Return (x, y) of the center of cell containing provided text 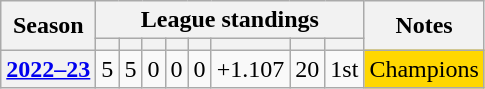
20 (308, 69)
Notes (424, 26)
2022–23 (48, 69)
Season (48, 26)
League standings (230, 20)
Champions (424, 69)
1st (344, 69)
+1.107 (250, 69)
